From the cell containing the given text, extract its center point as (X, Y) coordinate. 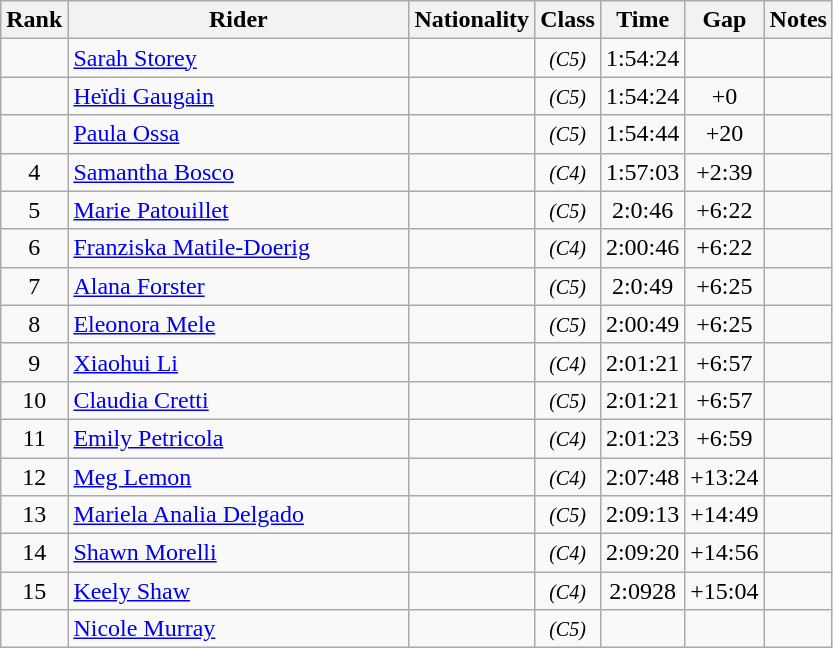
14 (34, 553)
+20 (724, 134)
+0 (724, 96)
Rider (238, 20)
+6:59 (724, 438)
11 (34, 438)
Keely Shaw (238, 591)
+2:39 (724, 172)
9 (34, 362)
Rank (34, 20)
Mariela Analia Delgado (238, 515)
Meg Lemon (238, 477)
Notes (798, 20)
12 (34, 477)
+14:56 (724, 553)
7 (34, 286)
6 (34, 248)
10 (34, 400)
2:00:46 (642, 248)
13 (34, 515)
Paula Ossa (238, 134)
Franziska Matile-Doerig (238, 248)
2:09:20 (642, 553)
Claudia Cretti (238, 400)
5 (34, 210)
Nicole Murray (238, 629)
4 (34, 172)
Samantha Bosco (238, 172)
Alana Forster (238, 286)
2:07:48 (642, 477)
8 (34, 324)
Marie Patouillet (238, 210)
Nationality (472, 20)
2:0928 (642, 591)
2:01:23 (642, 438)
+15:04 (724, 591)
Xiaohui Li (238, 362)
1:54:44 (642, 134)
15 (34, 591)
Heïdi Gaugain (238, 96)
2:00:49 (642, 324)
Emily Petricola (238, 438)
+14:49 (724, 515)
1:57:03 (642, 172)
+13:24 (724, 477)
Time (642, 20)
Gap (724, 20)
Class (568, 20)
2:0:46 (642, 210)
Sarah Storey (238, 58)
Eleonora Mele (238, 324)
2:09:13 (642, 515)
Shawn Morelli (238, 553)
2:0:49 (642, 286)
